Search for the cell housing the specified text and yield its [X, Y] center coordinate. 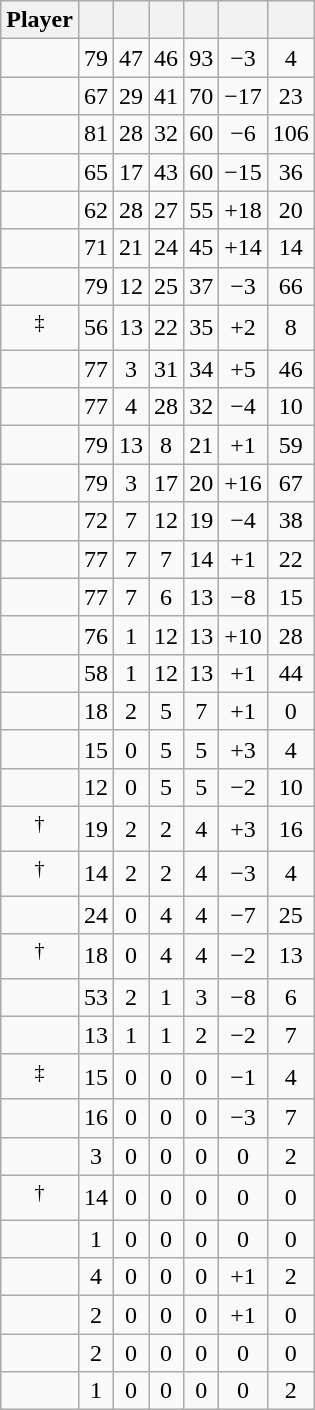
59 [290, 445]
−17 [244, 96]
66 [290, 286]
37 [202, 286]
35 [202, 328]
56 [96, 328]
34 [202, 369]
−7 [244, 915]
72 [96, 521]
62 [96, 210]
38 [290, 521]
93 [202, 58]
76 [96, 635]
+5 [244, 369]
65 [96, 172]
+16 [244, 483]
71 [96, 248]
53 [96, 997]
+14 [244, 248]
47 [132, 58]
58 [96, 673]
106 [290, 134]
45 [202, 248]
+2 [244, 328]
55 [202, 210]
+10 [244, 635]
29 [132, 96]
+18 [244, 210]
−6 [244, 134]
44 [290, 673]
41 [166, 96]
36 [290, 172]
27 [166, 210]
23 [290, 96]
Player [40, 20]
−15 [244, 172]
31 [166, 369]
70 [202, 96]
43 [166, 172]
81 [96, 134]
−1 [244, 1076]
